Provide the [x, y] coordinate of the cell's center where the given text is located.  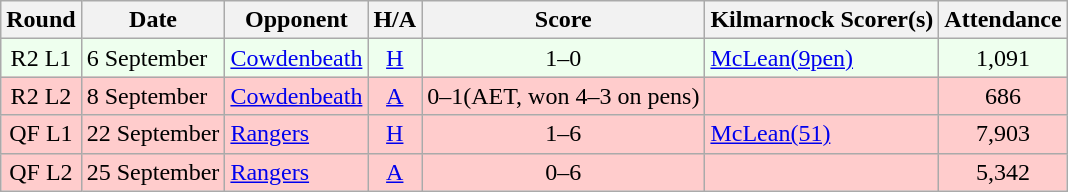
0–6 [564, 172]
8 September [153, 96]
6 September [153, 58]
7,903 [1003, 134]
H/A [395, 20]
25 September [153, 172]
0–1(AET, won 4–3 on pens) [564, 96]
5,342 [1003, 172]
QF L1 [41, 134]
22 September [153, 134]
1–0 [564, 58]
R2 L1 [41, 58]
1–6 [564, 134]
McLean(9pen) [822, 58]
686 [1003, 96]
Score [564, 20]
Opponent [296, 20]
McLean(51) [822, 134]
Attendance [1003, 20]
Date [153, 20]
Round [41, 20]
R2 L2 [41, 96]
1,091 [1003, 58]
Kilmarnock Scorer(s) [822, 20]
QF L2 [41, 172]
